From the cell containing the given text, extract its center point as (X, Y) coordinate. 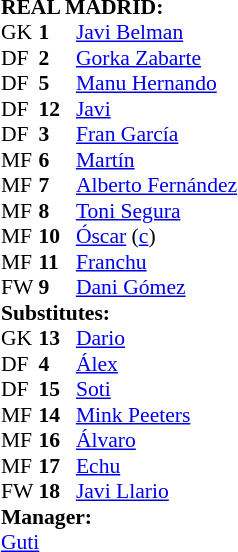
Franchu (156, 262)
Álvaro (156, 441)
6 (57, 160)
Substitutes: (119, 313)
Dario (156, 339)
Javi (156, 109)
10 (57, 237)
12 (57, 109)
4 (57, 364)
8 (57, 211)
2 (57, 58)
17 (57, 466)
Mink Peeters (156, 415)
Echu (156, 466)
Fran García (156, 135)
14 (57, 415)
Gorka Zabarte (156, 58)
7 (57, 185)
11 (57, 262)
13 (57, 339)
16 (57, 441)
Álex (156, 364)
Javi Belman (156, 33)
18 (57, 491)
Javi Llario (156, 491)
9 (57, 287)
Óscar (c) (156, 237)
3 (57, 135)
1 (57, 33)
Martín (156, 160)
15 (57, 389)
Toni Segura (156, 211)
5 (57, 83)
Soti (156, 389)
Alberto Fernández (156, 185)
Dani Gómez (156, 287)
Manager: (119, 517)
Manu Hernando (156, 83)
